Pinpoint the cell where the given text exists, returning its (x, y) midpoint coordinate. 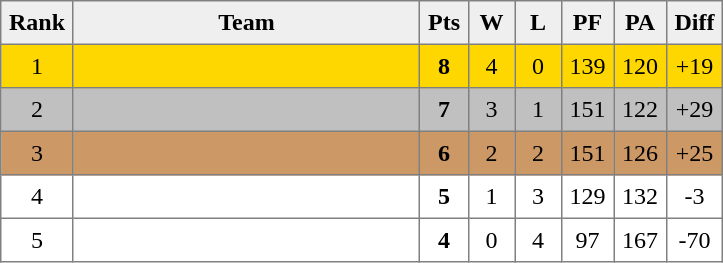
8 (444, 66)
L (538, 23)
Pts (444, 23)
PF (587, 23)
122 (640, 110)
-70 (694, 240)
167 (640, 240)
139 (587, 66)
Diff (694, 23)
129 (587, 197)
120 (640, 66)
+19 (694, 66)
PA (640, 23)
+29 (694, 110)
Team (246, 23)
+25 (694, 153)
132 (640, 197)
6 (444, 153)
W (491, 23)
126 (640, 153)
Rank (38, 23)
97 (587, 240)
-3 (694, 197)
7 (444, 110)
